Search for the cell housing the specified text and yield its [x, y] center coordinate. 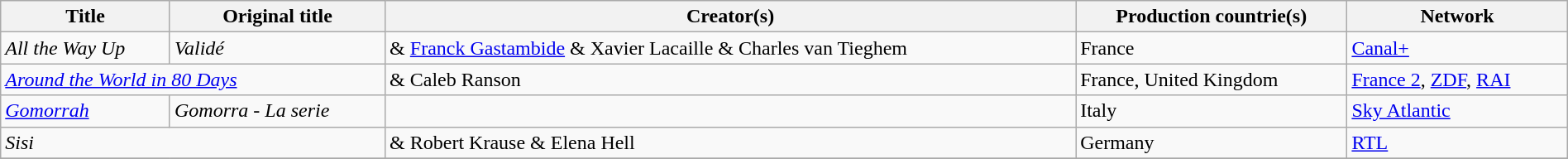
Gomorrah [86, 111]
Gomorra - La serie [277, 111]
Italy [1212, 111]
Germany [1212, 142]
Around the World in 80 Days [194, 79]
& Caleb Ranson [731, 79]
Sisi [194, 142]
Canal+ [1457, 48]
Production countrie(s) [1212, 17]
Validé [277, 48]
& Robert Krause & Elena Hell [731, 142]
Original title [277, 17]
France [1212, 48]
France 2, ZDF, RAI [1457, 79]
France, United Kingdom [1212, 79]
Network [1457, 17]
Sky Atlantic [1457, 111]
& Franck Gastambide & Xavier Lacaille & Charles van Tieghem [731, 48]
RTL [1457, 142]
Title [86, 17]
All the Way Up [86, 48]
Creator(s) [731, 17]
